Determine the [X, Y] coordinate at the center of the cell enclosing the given text.  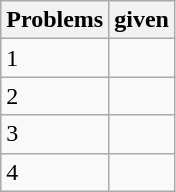
3 [55, 134]
2 [55, 96]
given [142, 20]
Problems [55, 20]
1 [55, 58]
4 [55, 172]
